Identify which cell holds the provided text, then report its [x, y] central coordinate. 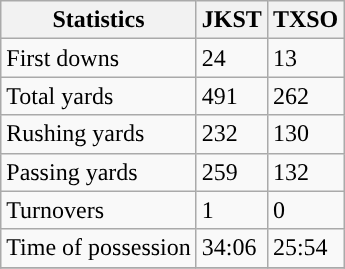
Time of possession [99, 248]
Statistics [99, 20]
259 [232, 172]
130 [305, 134]
Total yards [99, 96]
TXSO [305, 20]
232 [232, 134]
0 [305, 210]
Passing yards [99, 172]
25:54 [305, 248]
Turnovers [99, 210]
34:06 [232, 248]
1 [232, 210]
JKST [232, 20]
Rushing yards [99, 134]
13 [305, 58]
132 [305, 172]
24 [232, 58]
491 [232, 96]
First downs [99, 58]
262 [305, 96]
